Identify which cell holds the provided text, then report its [x, y] central coordinate. 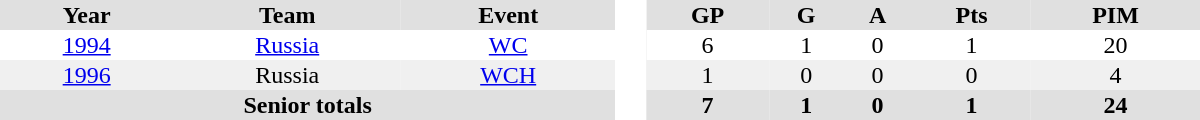
G [806, 15]
GP [708, 15]
1996 [86, 75]
PIM [1116, 15]
Event [508, 15]
A [878, 15]
1994 [86, 45]
4 [1116, 75]
Senior totals [308, 105]
24 [1116, 105]
Pts [972, 15]
Year [86, 15]
Team [287, 15]
6 [708, 45]
20 [1116, 45]
WC [508, 45]
7 [708, 105]
WCH [508, 75]
